Return [X, Y] of the center of cell containing provided text 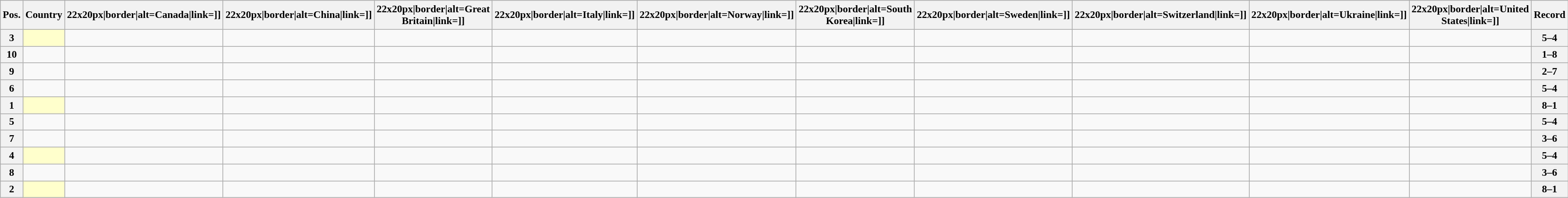
1–8 [1549, 55]
22x20px|border|alt=Switzerland|link=]] [1161, 15]
Record [1549, 15]
8 [12, 172]
9 [12, 72]
22x20px|border|alt=United States|link=]] [1471, 15]
5 [12, 122]
22x20px|border|alt=Great Britain|link=]] [433, 15]
22x20px|border|alt=Norway|link=]] [717, 15]
6 [12, 88]
22x20px|border|alt=Canada|link=]] [144, 15]
22x20px|border|alt=South Korea|link=]] [855, 15]
1 [12, 105]
22x20px|border|alt=Ukraine|link=]] [1329, 15]
7 [12, 139]
10 [12, 55]
2 [12, 189]
Country [44, 15]
2–7 [1549, 72]
Pos. [12, 15]
3 [12, 38]
22x20px|border|alt=Italy|link=]] [565, 15]
22x20px|border|alt=Sweden|link=]] [993, 15]
22x20px|border|alt=China|link=]] [298, 15]
4 [12, 156]
